Detect which cell encompasses the target text, then output its [x, y] center coordinate. 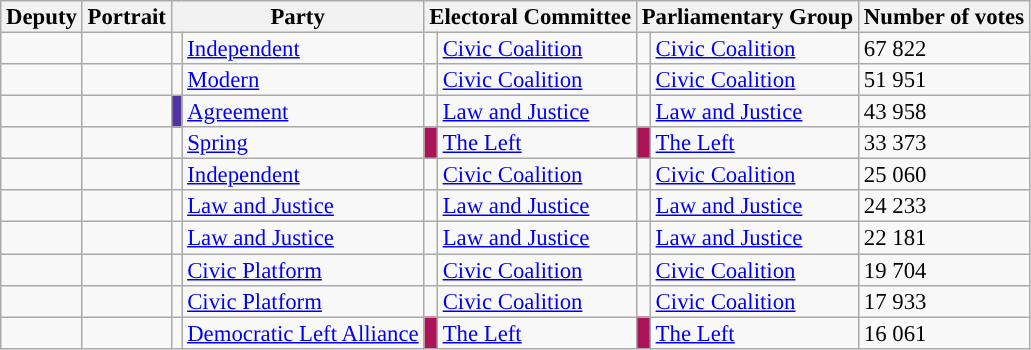
43 958 [944, 112]
19 704 [944, 270]
Deputy [42, 17]
Modern [303, 80]
Parliamentary Group [747, 17]
33 373 [944, 143]
Number of votes [944, 17]
22 181 [944, 238]
Democratic Left Alliance [303, 333]
Spring [303, 143]
Portrait [126, 17]
67 822 [944, 49]
Agreement [303, 112]
16 061 [944, 333]
51 951 [944, 80]
Electoral Committee [530, 17]
24 233 [944, 206]
25 060 [944, 175]
17 933 [944, 301]
Party [298, 17]
